Detect which cell encompasses the target text, then output its (x, y) center coordinate. 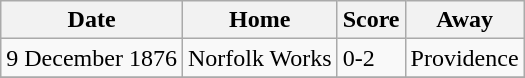
Away (464, 20)
9 December 1876 (92, 58)
Score (371, 20)
Home (260, 20)
0-2 (371, 58)
Norfolk Works (260, 58)
Date (92, 20)
Providence (464, 58)
